Provide the [X, Y] coordinate of the cell's center where the given text is located.  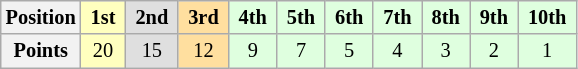
1 [547, 51]
7 [301, 51]
20 [104, 51]
5th [301, 17]
12 [203, 51]
15 [152, 51]
5 [349, 51]
7th [397, 17]
Points [41, 51]
3 [446, 51]
4 [397, 51]
4th [253, 17]
10th [547, 17]
8th [446, 17]
1st [104, 17]
2nd [152, 17]
9th [494, 17]
Position [41, 17]
6th [349, 17]
3rd [203, 17]
2 [494, 51]
9 [253, 51]
